Output the [X, Y] coordinate of the center of the cell containing the given text.  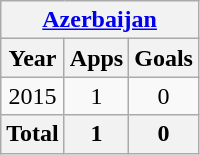
2015 [33, 96]
Azerbaijan [100, 20]
Year [33, 58]
Total [33, 134]
Goals [164, 58]
Apps [96, 58]
